Determine the (X, Y) coordinate at the center of the cell enclosing the given text.  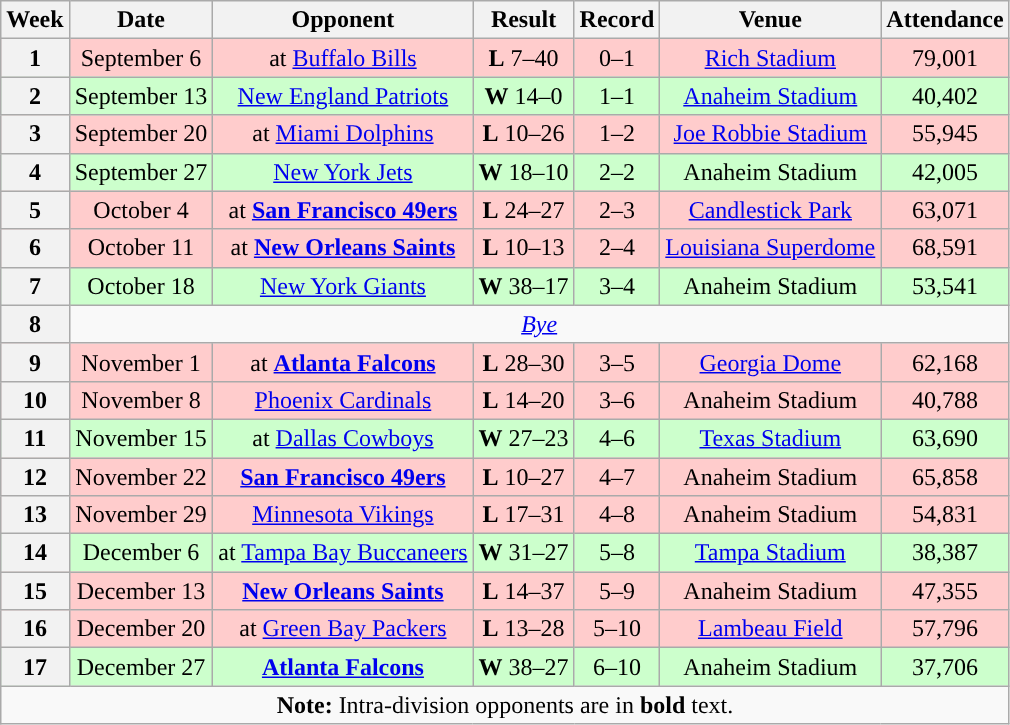
16 (35, 629)
9 (35, 362)
57,796 (945, 629)
2–4 (617, 248)
47,355 (945, 591)
Louisiana Superdome (770, 248)
4–7 (617, 477)
Texas Stadium (770, 438)
4–8 (617, 515)
October 4 (141, 210)
37,706 (945, 667)
W 38–27 (524, 667)
December 13 (141, 591)
Georgia Dome (770, 362)
November 29 (141, 515)
September 27 (141, 172)
Minnesota Vikings (343, 515)
5 (35, 210)
40,402 (945, 96)
2–2 (617, 172)
November 15 (141, 438)
Atlanta Falcons (343, 667)
2–3 (617, 210)
November 22 (141, 477)
W 27–23 (524, 438)
17 (35, 667)
L 24–27 (524, 210)
Result (524, 20)
10 (35, 400)
September 20 (141, 134)
40,788 (945, 400)
Note: Intra-division opponents are in bold text. (505, 705)
2 (35, 96)
December 6 (141, 553)
5–10 (617, 629)
8 (35, 324)
4 (35, 172)
at Dallas Cowboys (343, 438)
Candlestick Park (770, 210)
63,071 (945, 210)
December 27 (141, 667)
Tampa Stadium (770, 553)
14 (35, 553)
7 (35, 286)
11 (35, 438)
October 11 (141, 248)
New England Patriots (343, 96)
W 14–0 (524, 96)
at Green Bay Packers (343, 629)
New York Giants (343, 286)
L 17–31 (524, 515)
54,831 (945, 515)
6 (35, 248)
42,005 (945, 172)
68,591 (945, 248)
September 6 (141, 58)
W 38–17 (524, 286)
Opponent (343, 20)
5–8 (617, 553)
September 13 (141, 96)
November 8 (141, 400)
L 14–37 (524, 591)
6–10 (617, 667)
L 28–30 (524, 362)
3–5 (617, 362)
at Atlanta Falcons (343, 362)
San Francisco 49ers (343, 477)
at San Francisco 49ers (343, 210)
3–4 (617, 286)
October 18 (141, 286)
1 (35, 58)
55,945 (945, 134)
0–1 (617, 58)
Bye (539, 324)
W 31–27 (524, 553)
3–6 (617, 400)
November 1 (141, 362)
New York Jets (343, 172)
W 18–10 (524, 172)
L 10–27 (524, 477)
at Tampa Bay Buccaneers (343, 553)
Venue (770, 20)
L 10–13 (524, 248)
3 (35, 134)
Phoenix Cardinals (343, 400)
L 10–26 (524, 134)
L 13–28 (524, 629)
at New Orleans Saints (343, 248)
65,858 (945, 477)
Lambeau Field (770, 629)
1–1 (617, 96)
38,387 (945, 553)
December 20 (141, 629)
Joe Robbie Stadium (770, 134)
New Orleans Saints (343, 591)
Record (617, 20)
Week (35, 20)
Date (141, 20)
Attendance (945, 20)
1–2 (617, 134)
13 (35, 515)
L 14–20 (524, 400)
Rich Stadium (770, 58)
4–6 (617, 438)
L 7–40 (524, 58)
12 (35, 477)
79,001 (945, 58)
53,541 (945, 286)
at Miami Dolphins (343, 134)
15 (35, 591)
at Buffalo Bills (343, 58)
5–9 (617, 591)
62,168 (945, 362)
63,690 (945, 438)
